Identify which cell holds the provided text, then report its (X, Y) central coordinate. 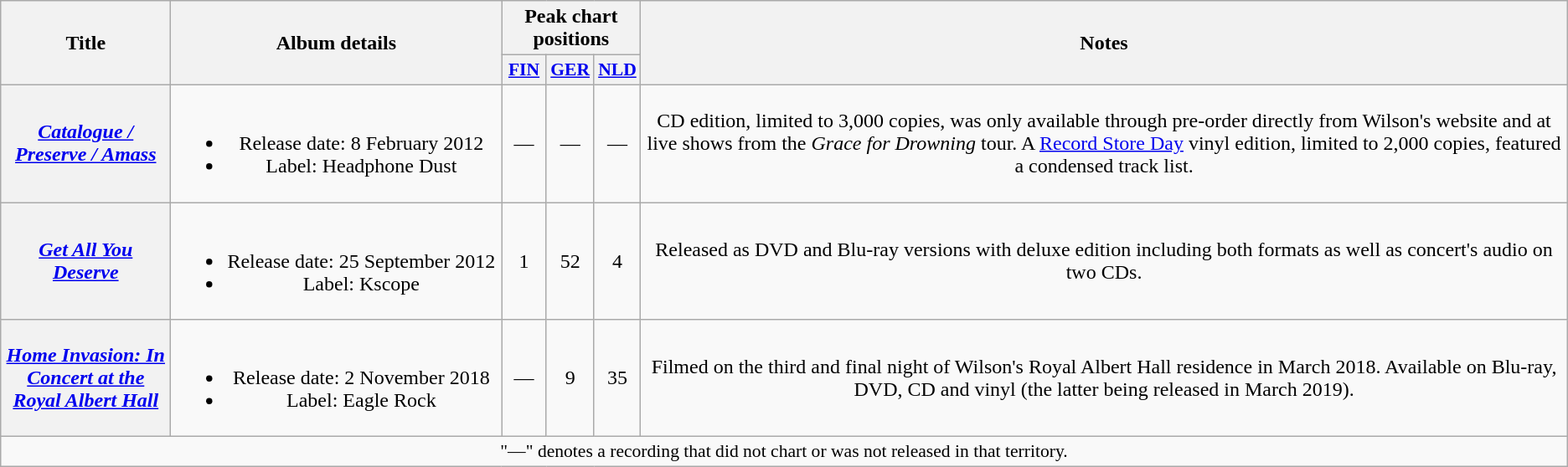
FIN (524, 70)
Album details (337, 44)
NLD (617, 70)
9 (570, 378)
Get All You Deserve (85, 261)
GER (570, 70)
4 (617, 261)
Peak chart positions (571, 28)
Release date: 25 September 2012Label: Kscope (337, 261)
"—" denotes a recording that did not chart or was not released in that territory. (784, 452)
35 (617, 378)
52 (570, 261)
Release date: 8 February 2012Label: Headphone Dust (337, 143)
Released as DVD and Blu-ray versions with deluxe edition including both formats as well as concert's audio on two CDs. (1104, 261)
1 (524, 261)
Title (85, 44)
Notes (1104, 44)
Release date: 2 November 2018Label: Eagle Rock (337, 378)
Home Invasion: In Concert at the Royal Albert Hall (85, 378)
Catalogue / Preserve / Amass (85, 143)
